For the text-containing cell, return its midpoint in [X, Y] coordinate format. 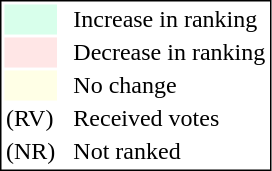
(RV) [30, 119]
Increase in ranking [170, 19]
No change [170, 85]
Decrease in ranking [170, 53]
Not ranked [170, 151]
Received votes [170, 119]
(NR) [30, 151]
